Return the [X, Y] coordinate for the center point of the cell that contains the specified text.  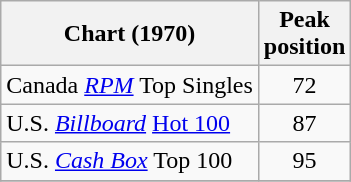
Chart (1970) [130, 34]
U.S. Billboard Hot 100 [130, 123]
Peakposition [304, 34]
95 [304, 161]
U.S. Cash Box Top 100 [130, 161]
72 [304, 85]
Canada RPM Top Singles [130, 85]
87 [304, 123]
